Find where the given text appears and provide that cell's center as (x, y) coordinate. 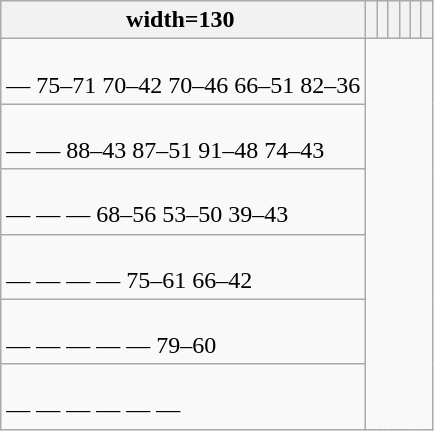
— — 88–43 87–51 91–48 74–43 (184, 136)
— — — — — 79–60 (184, 332)
— — — — 75–61 66–42 (184, 266)
— 75–71 70–42 70–46 66–51 82–36 (184, 72)
— — — 68–56 53–50 39–43 (184, 202)
width=130 (184, 20)
— — — — — — (184, 396)
